Return the (X, Y) coordinate for the center point of the cell that contains the specified text.  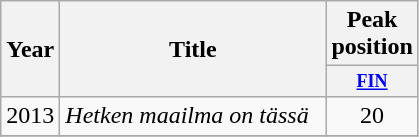
20 (372, 116)
FIN (372, 82)
Peakposition (372, 34)
2013 (30, 116)
Hetken maailma on tässä (193, 116)
Title (193, 49)
Year (30, 49)
